Search for the cell housing the specified text and yield its (x, y) center coordinate. 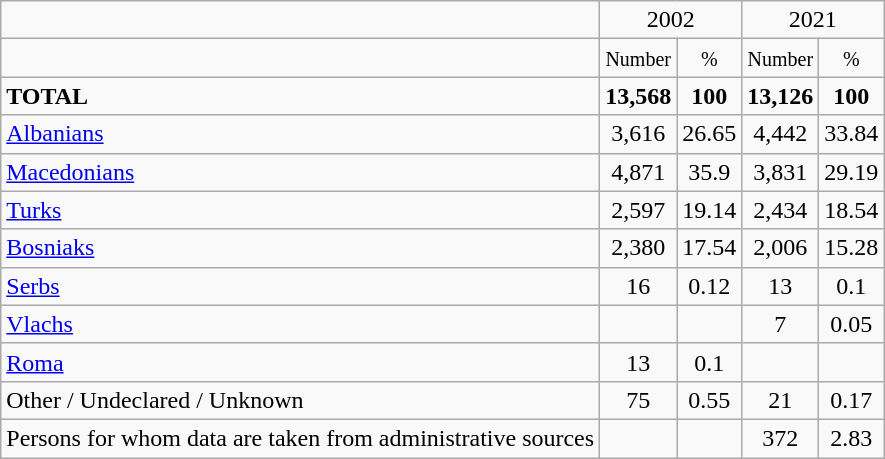
35.9 (710, 172)
26.65 (710, 134)
19.14 (710, 210)
0.12 (710, 286)
2021 (813, 20)
Bosniaks (300, 248)
75 (638, 400)
7 (780, 324)
Turks (300, 210)
Albanians (300, 134)
4,442 (780, 134)
18.54 (852, 210)
16 (638, 286)
2,434 (780, 210)
13,126 (780, 96)
15.28 (852, 248)
17.54 (710, 248)
4,871 (638, 172)
TOTAL (300, 96)
0.17 (852, 400)
0.55 (710, 400)
13,568 (638, 96)
2,380 (638, 248)
Macedonians (300, 172)
Vlachs (300, 324)
2,006 (780, 248)
2002 (671, 20)
0.05 (852, 324)
21 (780, 400)
2.83 (852, 438)
3,831 (780, 172)
33.84 (852, 134)
2,597 (638, 210)
29.19 (852, 172)
372 (780, 438)
3,616 (638, 134)
Serbs (300, 286)
Roma (300, 362)
Persons for whom data are taken from administrative sources (300, 438)
Other / Undeclared / Unknown (300, 400)
